Locate the cell with the specified text and output its (X, Y) center coordinate. 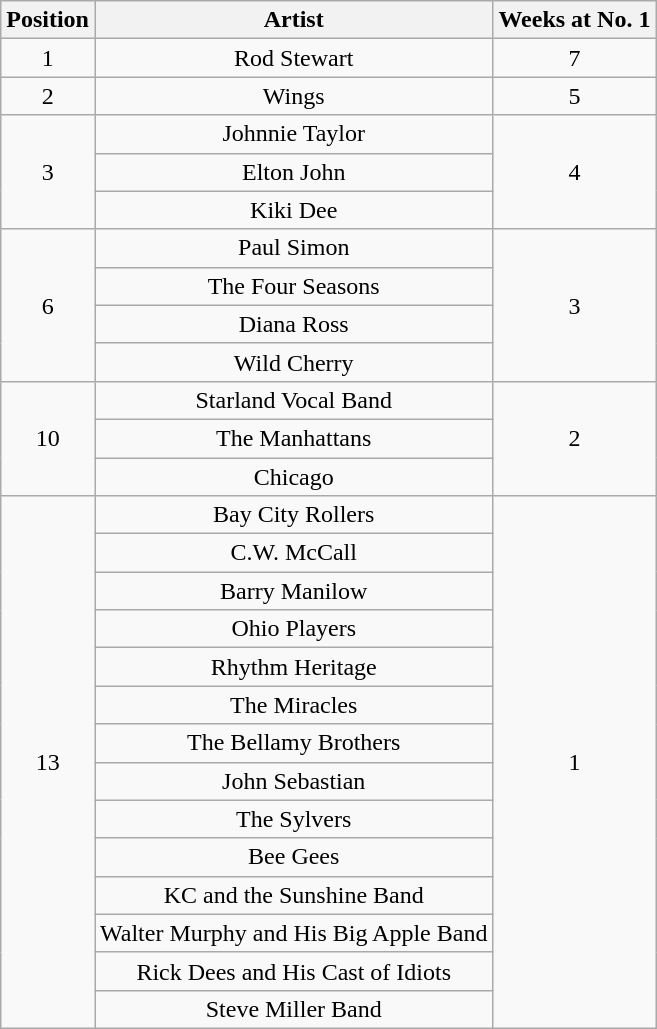
13 (48, 762)
Weeks at No. 1 (574, 20)
Starland Vocal Band (293, 400)
Rod Stewart (293, 58)
Bay City Rollers (293, 515)
6 (48, 305)
Artist (293, 20)
Johnnie Taylor (293, 134)
4 (574, 172)
The Sylvers (293, 819)
Chicago (293, 477)
10 (48, 438)
John Sebastian (293, 781)
Bee Gees (293, 857)
Rick Dees and His Cast of Idiots (293, 971)
The Bellamy Brothers (293, 743)
7 (574, 58)
Paul Simon (293, 248)
The Miracles (293, 705)
KC and the Sunshine Band (293, 895)
Wild Cherry (293, 362)
Wings (293, 96)
Elton John (293, 172)
Ohio Players (293, 629)
5 (574, 96)
Barry Manilow (293, 591)
Walter Murphy and His Big Apple Band (293, 933)
Rhythm Heritage (293, 667)
The Four Seasons (293, 286)
C.W. McCall (293, 553)
Diana Ross (293, 324)
Kiki Dee (293, 210)
The Manhattans (293, 438)
Position (48, 20)
Steve Miller Band (293, 1009)
